For the text-containing cell, return its midpoint in [x, y] coordinate format. 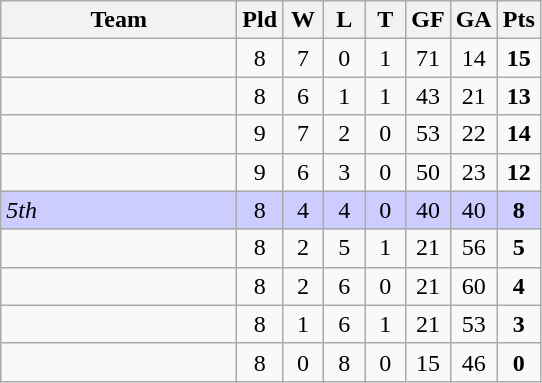
60 [474, 286]
22 [474, 134]
W [304, 20]
56 [474, 248]
GF [428, 20]
13 [518, 96]
23 [474, 172]
71 [428, 58]
12 [518, 172]
L [344, 20]
5th [119, 210]
43 [428, 96]
Pld [260, 20]
46 [474, 362]
T [386, 20]
Pts [518, 20]
GA [474, 20]
Team [119, 20]
50 [428, 172]
